From the cell containing the given text, extract its center point as (x, y) coordinate. 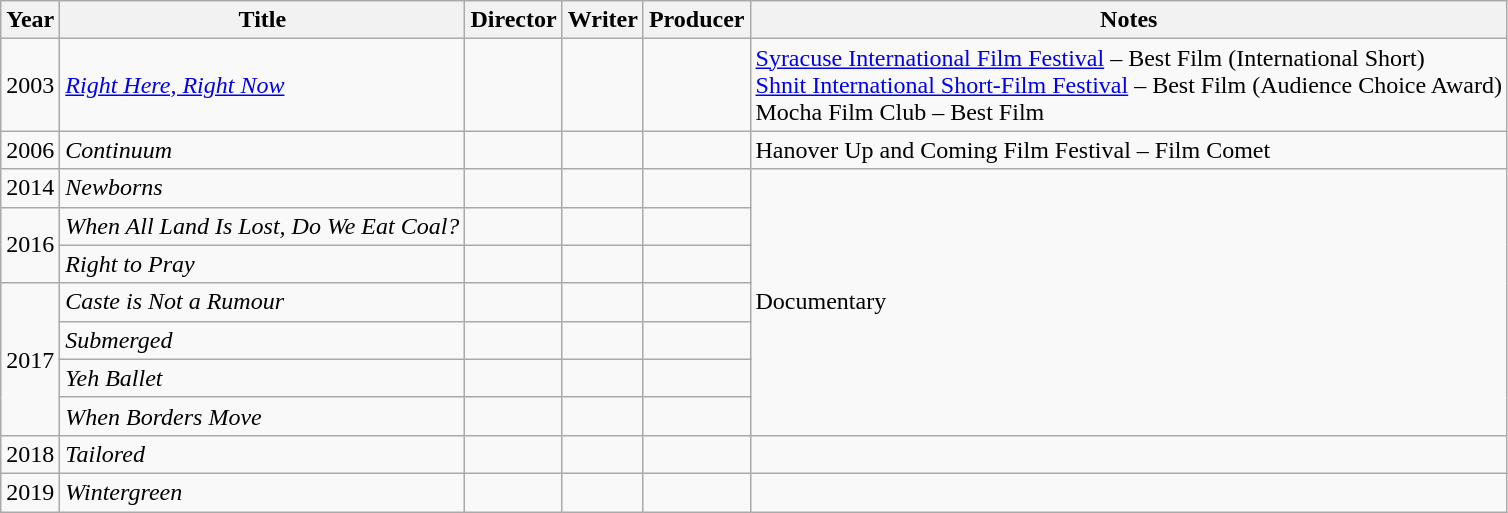
Right to Pray (262, 264)
2019 (30, 492)
Newborns (262, 188)
When All Land Is Lost, Do We Eat Coal? (262, 226)
Notes (1128, 20)
Year (30, 20)
Producer (696, 20)
2016 (30, 245)
2006 (30, 150)
Yeh Ballet (262, 378)
Submerged (262, 340)
Writer (602, 20)
2017 (30, 359)
2018 (30, 454)
Tailored (262, 454)
Right Here, Right Now (262, 85)
Caste is Not a Rumour (262, 302)
2003 (30, 85)
Wintergreen (262, 492)
Documentary (1128, 302)
Director (514, 20)
2014 (30, 188)
When Borders Move (262, 416)
Title (262, 20)
Hanover Up and Coming Film Festival – Film Comet (1128, 150)
Continuum (262, 150)
